Return [x, y] of the center of cell containing provided text 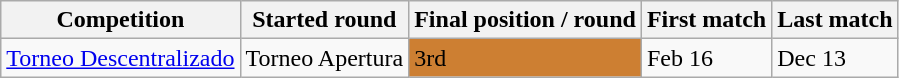
3rd [526, 58]
Competition [120, 20]
Torneo Descentralizado [120, 58]
Feb 16 [706, 58]
Torneo Apertura [324, 58]
Final position / round [526, 20]
First match [706, 20]
Dec 13 [835, 58]
Started round [324, 20]
Last match [835, 20]
